Detect which cell encompasses the target text, then output its (X, Y) center coordinate. 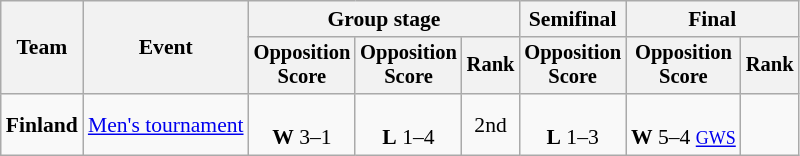
W 3–1 (302, 124)
Event (166, 48)
2nd (491, 124)
L 1–4 (408, 124)
Finland (42, 124)
Final (712, 19)
W 5–4 GWS (684, 124)
Men's tournament (166, 124)
L 1–3 (572, 124)
Group stage (384, 19)
Team (42, 48)
Semifinal (572, 19)
